Return (X, Y) of the center of cell containing provided text 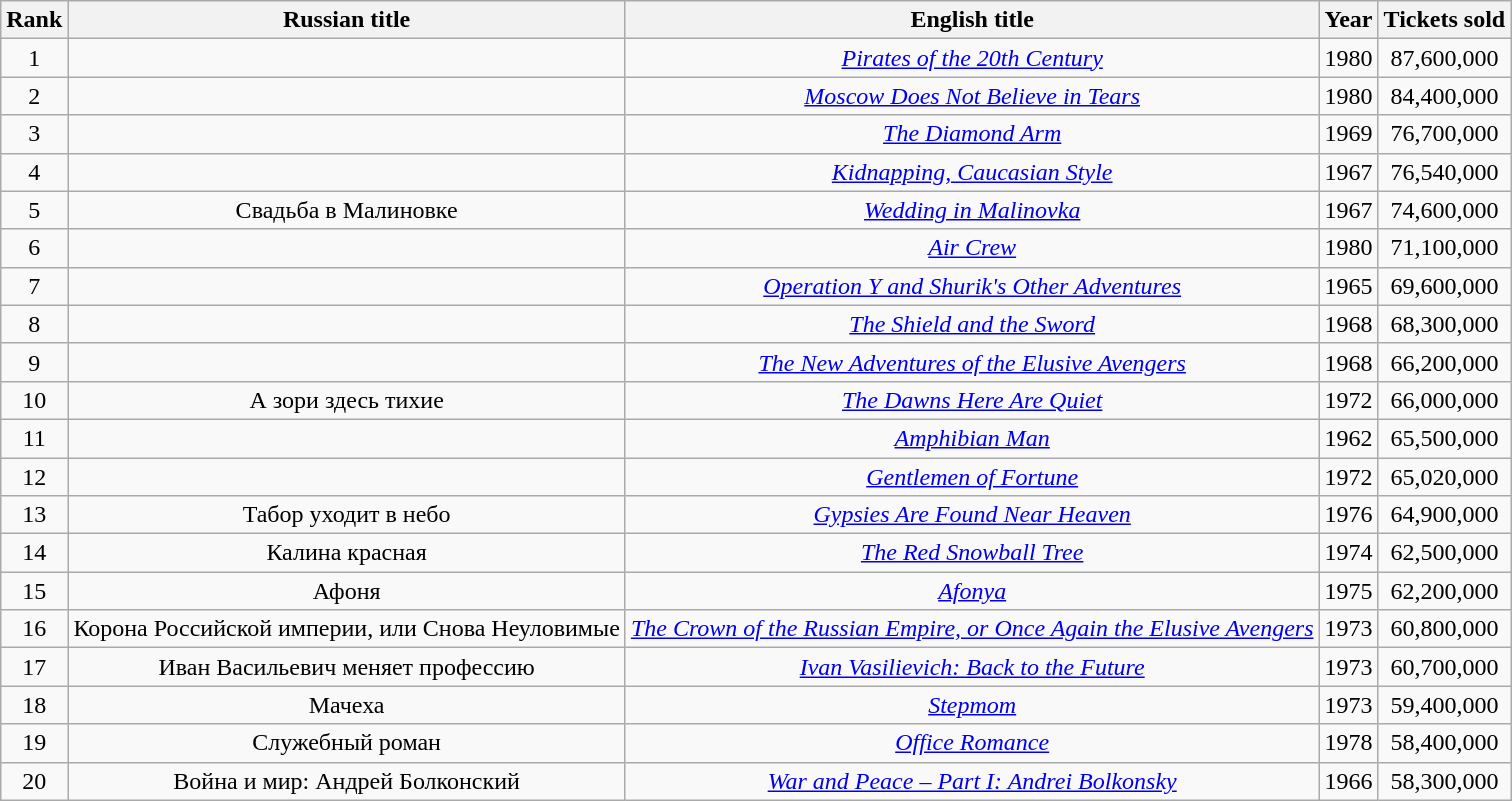
1975 (1348, 591)
The Shield and the Sword (972, 324)
Wedding in Malinovka (972, 210)
20 (34, 781)
Stepmom (972, 705)
Russian title (347, 20)
Air Crew (972, 248)
Gypsies Are Found Near Heaven (972, 515)
Свадьба в Малиновке (347, 210)
87,600,000 (1444, 58)
13 (34, 515)
14 (34, 553)
1966 (1348, 781)
62,500,000 (1444, 553)
Tickets sold (1444, 20)
2 (34, 96)
66,000,000 (1444, 400)
58,300,000 (1444, 781)
The Crown of the Russian Empire, or Once Again the Elusive Avengers (972, 629)
66,200,000 (1444, 362)
1965 (1348, 286)
Калина красная (347, 553)
4 (34, 172)
War and Peace – Part I: Andrei Bolkonsky (972, 781)
Office Romance (972, 743)
74,600,000 (1444, 210)
А зори здесь тихие (347, 400)
Афоня (347, 591)
Иван Васильевич меняет профессию (347, 667)
59,400,000 (1444, 705)
64,900,000 (1444, 515)
19 (34, 743)
Rank (34, 20)
1962 (1348, 438)
English title (972, 20)
1974 (1348, 553)
11 (34, 438)
69,600,000 (1444, 286)
65,020,000 (1444, 477)
76,700,000 (1444, 134)
7 (34, 286)
15 (34, 591)
58,400,000 (1444, 743)
71,100,000 (1444, 248)
84,400,000 (1444, 96)
18 (34, 705)
The New Adventures of the Elusive Avengers (972, 362)
Afonya (972, 591)
Ivan Vasilievich: Back to the Future (972, 667)
12 (34, 477)
9 (34, 362)
62,200,000 (1444, 591)
1976 (1348, 515)
Moscow Does Not Believe in Tears (972, 96)
The Dawns Here Are Quiet (972, 400)
65,500,000 (1444, 438)
3 (34, 134)
17 (34, 667)
Война и мир: Андрей Болконский (347, 781)
Operation Y and Shurik's Other Adventures (972, 286)
1978 (1348, 743)
Amphibian Man (972, 438)
Табор уходит в небо (347, 515)
Корона Российской империи, или Снова Неуловимые (347, 629)
1 (34, 58)
Pirates of the 20th Century (972, 58)
Служебный роман (347, 743)
68,300,000 (1444, 324)
The Red Snowball Tree (972, 553)
16 (34, 629)
5 (34, 210)
10 (34, 400)
Kidnapping, Caucasian Style (972, 172)
60,700,000 (1444, 667)
76,540,000 (1444, 172)
8 (34, 324)
1969 (1348, 134)
60,800,000 (1444, 629)
6 (34, 248)
The Diamond Arm (972, 134)
Year (1348, 20)
Gentlemen of Fortune (972, 477)
Мачеха (347, 705)
